Detect which cell encompasses the target text, then output its (x, y) center coordinate. 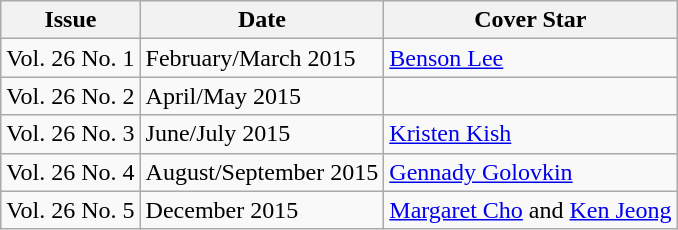
Vol. 26 No. 2 (70, 96)
Issue (70, 20)
Vol. 26 No. 5 (70, 210)
June/July 2015 (262, 134)
Vol. 26 No. 4 (70, 172)
Cover Star (530, 20)
Vol. 26 No. 1 (70, 58)
Kristen Kish (530, 134)
Margaret Cho and Ken Jeong (530, 210)
Benson Lee (530, 58)
December 2015 (262, 210)
February/March 2015 (262, 58)
Vol. 26 No. 3 (70, 134)
August/September 2015 (262, 172)
Date (262, 20)
Gennady Golovkin (530, 172)
April/May 2015 (262, 96)
